Locate the cell with the specified text and output its (x, y) center coordinate. 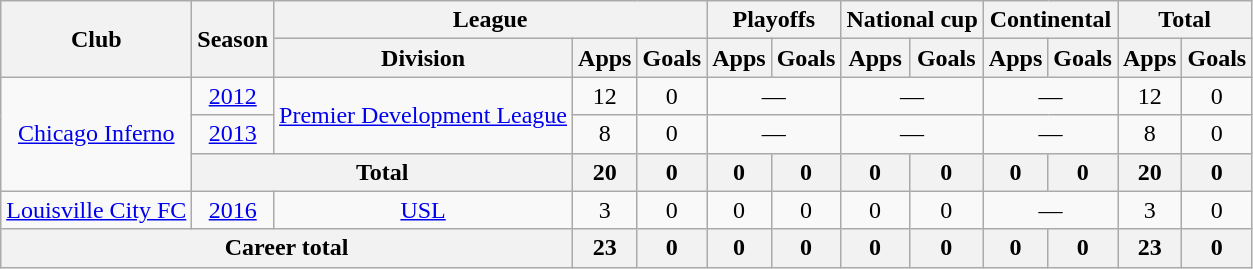
National cup (912, 20)
Division (424, 58)
2013 (233, 134)
Career total (287, 248)
Louisville City FC (96, 210)
Playoffs (774, 20)
Season (233, 39)
Club (96, 39)
Continental (1050, 20)
Premier Development League (424, 115)
Chicago Inferno (96, 134)
USL (424, 210)
2016 (233, 210)
2012 (233, 96)
League (490, 20)
